Return (x, y) of the center of cell containing provided text 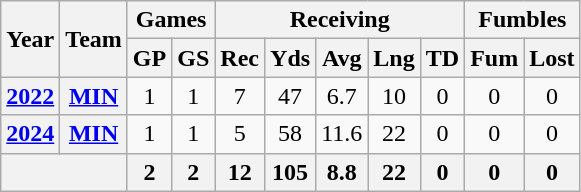
Rec (240, 58)
Team (94, 39)
11.6 (342, 134)
8.8 (342, 172)
58 (290, 134)
47 (290, 96)
7 (240, 96)
GP (149, 58)
12 (240, 172)
2022 (30, 96)
Yds (290, 58)
Avg (342, 58)
Receiving (340, 20)
5 (240, 134)
105 (290, 172)
TD (442, 58)
Lost (552, 58)
6.7 (342, 96)
Lng (394, 58)
2024 (30, 134)
Year (30, 39)
Fum (494, 58)
Fumbles (522, 20)
GS (194, 58)
10 (394, 96)
Games (170, 20)
